Find where the given text appears and provide that cell's center as (X, Y) coordinate. 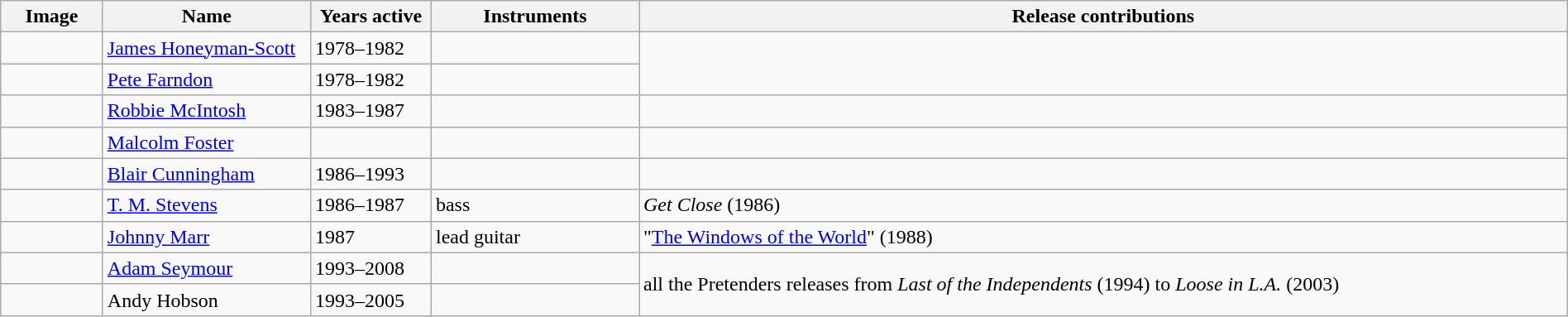
1987 (370, 237)
Years active (370, 17)
1993–2008 (370, 268)
1983–1987 (370, 111)
1986–1987 (370, 205)
"The Windows of the World" (1988) (1103, 237)
Instruments (534, 17)
Andy Hobson (207, 300)
Name (207, 17)
Malcolm Foster (207, 142)
Image (52, 17)
bass (534, 205)
1993–2005 (370, 300)
all the Pretenders releases from Last of the Independents (1994) to Loose in L.A. (2003) (1103, 284)
Adam Seymour (207, 268)
T. M. Stevens (207, 205)
Pete Farndon (207, 79)
Robbie McIntosh (207, 111)
Release contributions (1103, 17)
James Honeyman-Scott (207, 48)
lead guitar (534, 237)
Blair Cunningham (207, 174)
Johnny Marr (207, 237)
1986–1993 (370, 174)
Get Close (1986) (1103, 205)
